Find where the given text appears and provide that cell's center as (x, y) coordinate. 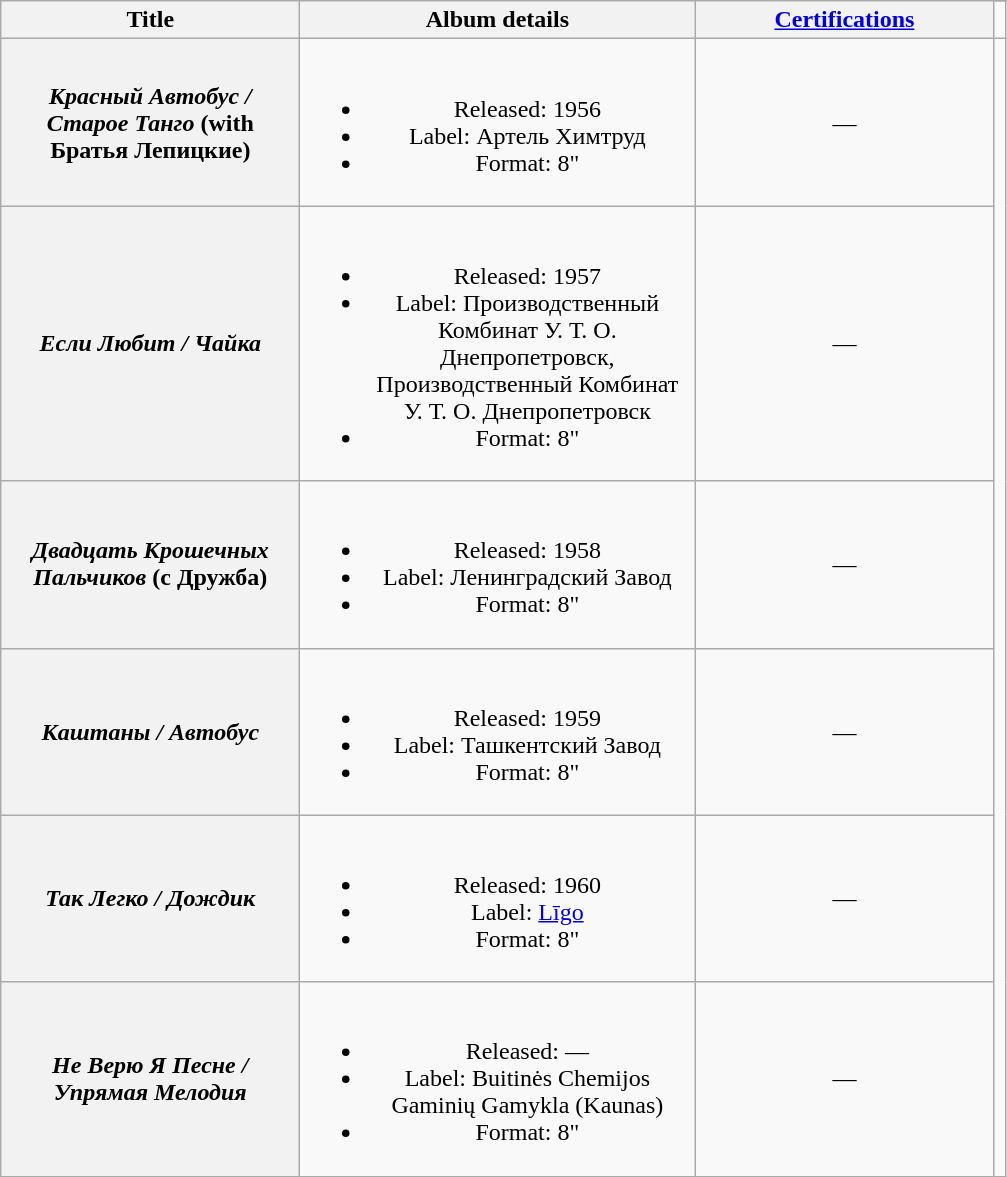
Released: 1956Label: Артель ХимтрудFormat: 8" (498, 122)
Released: 1958Label: Ленинградский ЗаводFormat: 8" (498, 564)
Released: 1957Label: Производственный Комбинат У. Т. О. Днепропетровск, Производственный Комбинат У. Т. О. ДнепропетровскFormat: 8" (498, 344)
Так Легко / Дождик (150, 898)
Released: 1960Label: LīgoFormat: 8" (498, 898)
Released: 1959Label: Ташкентский ЗаводFormat: 8" (498, 732)
Каштаны / Автобус (150, 732)
Released: —Label: Buitinės Chemijos Gaminių Gamykla (Kaunas)Format: 8" (498, 1079)
Не Верю Я Песне / Упрямая Мелодия (150, 1079)
Красный Автобус / Старое Танго (with Братья Лепицкие) (150, 122)
Certifications (844, 20)
Album details (498, 20)
Если Любит / Чайка (150, 344)
Title (150, 20)
Двадцать Крошечных Пальчиков (с Дружба) (150, 564)
